Identify which cell holds the provided text, then report its [x, y] central coordinate. 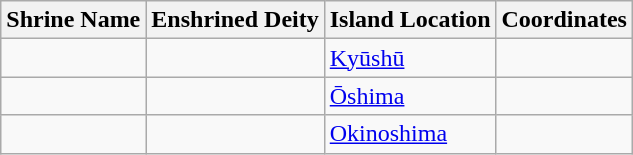
Kyūshū [410, 58]
Shrine Name [74, 20]
Enshrined Deity [235, 20]
Island Location [410, 20]
Okinoshima [410, 134]
Ōshima [410, 96]
Coordinates [564, 20]
